Scan for the cell matching the given text and deliver its [X, Y] coordinate at center. 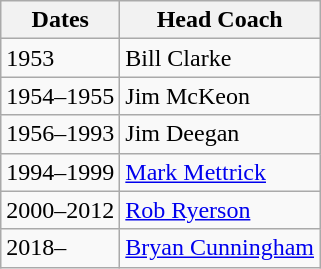
Head Coach [220, 20]
Bryan Cunningham [220, 248]
Bill Clarke [220, 58]
2018– [60, 248]
Jim McKeon [220, 96]
2000–2012 [60, 210]
1953 [60, 58]
1956–1993 [60, 134]
Mark Mettrick [220, 172]
Jim Deegan [220, 134]
Dates [60, 20]
1994–1999 [60, 172]
1954–1955 [60, 96]
Rob Ryerson [220, 210]
